Provide the (X, Y) coordinate of the cell's center where the given text is located.  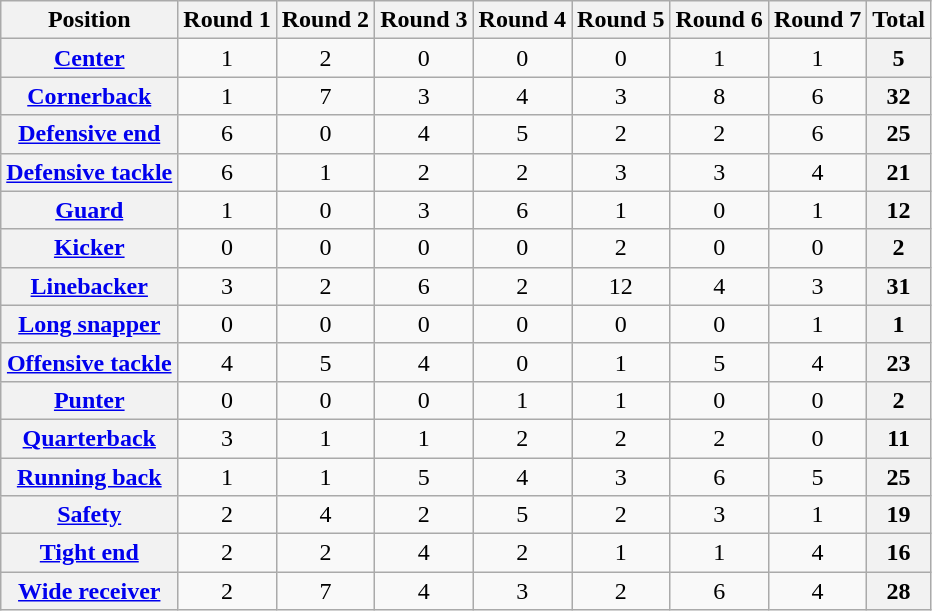
Safety (90, 515)
Round 5 (621, 20)
Long snapper (90, 324)
Center (90, 58)
Total (899, 20)
23 (899, 362)
Kicker (90, 248)
16 (899, 553)
11 (899, 438)
Wide receiver (90, 591)
Defensive tackle (90, 172)
Round 4 (522, 20)
Quarterback (90, 438)
28 (899, 591)
21 (899, 172)
Cornerback (90, 96)
8 (719, 96)
Round 6 (719, 20)
32 (899, 96)
Round 2 (325, 20)
Round 7 (817, 20)
Guard (90, 210)
Running back (90, 477)
Punter (90, 400)
Defensive end (90, 134)
31 (899, 286)
Round 3 (424, 20)
Offensive tackle (90, 362)
Tight end (90, 553)
Round 1 (227, 20)
Linebacker (90, 286)
Position (90, 20)
19 (899, 515)
